Output the [x, y] coordinate of the center of the cell containing the given text.  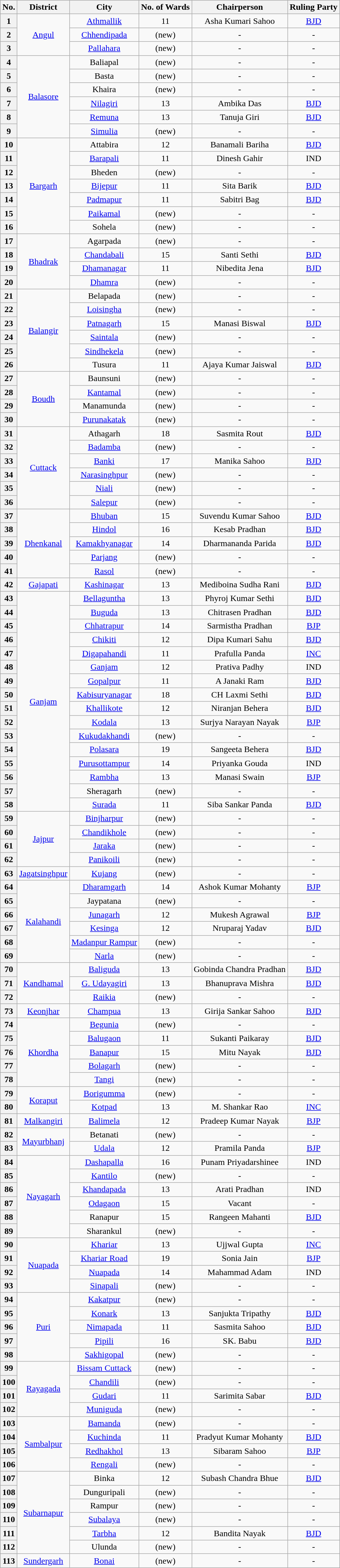
89 [9, 1231]
Badamba [104, 447]
100 [9, 1382]
Manamunda [104, 406]
82 [9, 1135]
27 [9, 378]
Bonai [104, 1561]
Khariar [104, 1244]
30 [9, 420]
Bissam Cuttack [104, 1368]
Dhamra [104, 282]
Gobinda Chandra Pradhan [240, 969]
68 [9, 942]
Bijepur [104, 186]
Mahammad Adam [240, 1272]
Rambha [104, 777]
Sarimita Sabar [240, 1396]
Hindol [104, 530]
Rasol [104, 571]
Pradeep Kumar Nayak [240, 1121]
Dipa Kumari Sahu [240, 640]
87 [9, 1203]
Boudh [43, 399]
Sita Barik [240, 186]
Cuttack [43, 468]
Sakhigopal [104, 1355]
69 [9, 956]
Konark [104, 1313]
91 [9, 1258]
Tarbha [104, 1533]
104 [9, 1437]
88 [9, 1217]
76 [9, 1052]
Dhenkanal [43, 543]
Phyroj Kumar Sethi [240, 598]
38 [9, 530]
Dharmananda Parida [240, 543]
Priyanka Gouda [240, 763]
Chandikhole [104, 832]
Mediboina Sudha Rani [240, 584]
44 [9, 612]
Puri [43, 1327]
Dashapalla [104, 1162]
Chandabali [104, 255]
Kalahandi [43, 921]
Balugaon [104, 1038]
Santi Sethi [240, 255]
Surjya Narayan Nayak [240, 722]
Asha Kumari Sahoo [240, 21]
66 [9, 915]
Dhamanagar [104, 268]
Padmapur [104, 200]
Bellaguntha [104, 598]
Malkangiri [43, 1121]
59 [9, 818]
Mukesh Agrawal [240, 915]
No. of Wards [165, 7]
Sarmistha Pradhan [240, 626]
Suvendu Kumar Sahoo [240, 516]
Kuchinda [104, 1437]
Baliapal [104, 62]
75 [9, 1038]
71 [9, 983]
Redhakhol [104, 1451]
Gajapati [43, 584]
Nilagiri [104, 103]
Bhadrak [43, 262]
Khordha [43, 1052]
49 [9, 681]
Pramila Panda [240, 1148]
33 [9, 461]
Koraput [43, 1100]
Purusottampur [104, 763]
72 [9, 997]
Binjharpur [104, 818]
Subash Chandra Bhue [240, 1478]
Sindhekela [104, 351]
Patnagarh [104, 323]
95 [9, 1313]
Surada [104, 804]
Khariar Road [104, 1258]
Baunsuni [104, 378]
Baliguda [104, 969]
90 [9, 1244]
Banki [104, 461]
8 [9, 117]
107 [9, 1478]
Rayagada [43, 1389]
Sheragarh [104, 791]
Sibaram Sahoo [240, 1451]
Nruparaj Yadav [240, 928]
39 [9, 543]
Punam Priyadarshinee [240, 1162]
Girija Sankar Sahoo [240, 1011]
37 [9, 516]
43 [9, 598]
Kabisuryanagar [104, 695]
CH Laxmi Sethi [240, 695]
Binka [104, 1478]
Dunguripali [104, 1492]
Nayagarh [43, 1196]
51 [9, 708]
32 [9, 447]
Chairperson [240, 7]
Bhuban [104, 516]
Kashinagar [104, 584]
Balangir [43, 330]
78 [9, 1080]
Remuna [104, 117]
Sambalpur [43, 1444]
97 [9, 1341]
Siba Sankar Panda [240, 804]
Borigumma [104, 1093]
84 [9, 1162]
80 [9, 1107]
105 [9, 1451]
Niali [104, 488]
Junagarh [104, 915]
Basta [104, 76]
Sohela [104, 227]
65 [9, 901]
Barapali [104, 158]
67 [9, 928]
Bamanda [104, 1423]
Pallahara [104, 48]
Dharamgarh [104, 887]
Kukudakhandi [104, 736]
Khandapada [104, 1189]
Bargarh [43, 186]
83 [9, 1148]
48 [9, 667]
Sangeeta Behera [240, 750]
Ashok Kumar Mohanty [240, 887]
98 [9, 1355]
110 [9, 1520]
Kesinga [104, 928]
Manasi Swain [240, 777]
7 [9, 103]
Kesab Pradhan [240, 530]
102 [9, 1409]
Sanjukta Tripathy [240, 1313]
34 [9, 475]
Chandili [104, 1382]
63 [9, 873]
Ranapur [104, 1217]
Bhanuprava Mishra [240, 983]
24 [9, 337]
2 [9, 35]
Chhendipada [104, 35]
Manasi Biswal [240, 323]
Sabitri Bag [240, 200]
Banapur [104, 1052]
Kantilo [104, 1176]
Keonjhar [43, 1011]
Tusura [104, 364]
112 [9, 1547]
Manika Sahoo [240, 461]
Digapahandi [104, 653]
60 [9, 832]
Sundergarh [43, 1561]
Sharankul [104, 1231]
Buguda [104, 612]
96 [9, 1327]
Vacant [240, 1203]
Narla [104, 956]
M. Shankar Rao [240, 1107]
Purunakatak [104, 420]
Nibedita Jena [240, 268]
Attabira [104, 144]
Muniguda [104, 1409]
25 [9, 351]
Niranjan Behera [240, 708]
92 [9, 1272]
Kantamal [104, 392]
G. Udayagiri [104, 983]
Sukanti Paikaray [240, 1038]
9 [9, 131]
Simulia [104, 131]
Gudari [104, 1396]
Salepur [104, 502]
29 [9, 406]
99 [9, 1368]
Chikiti [104, 640]
109 [9, 1506]
52 [9, 722]
Agarpada [104, 241]
35 [9, 488]
113 [9, 1561]
62 [9, 860]
64 [9, 887]
Udala [104, 1148]
Athmallik [104, 21]
42 [9, 584]
Jagatsinghpur [43, 873]
Kamakhyanagar [104, 543]
Nimapada [104, 1327]
81 [9, 1121]
City [104, 7]
61 [9, 846]
5 [9, 76]
106 [9, 1464]
77 [9, 1066]
Chitrasen Pradhan [240, 612]
Balimela [104, 1121]
SK. Babu [240, 1341]
Bheden [104, 172]
Paikamal [104, 213]
Khallikote [104, 708]
Kodala [104, 722]
79 [9, 1093]
1 [9, 21]
20 [9, 282]
Begunia [104, 1024]
Pipili [104, 1341]
Saintala [104, 337]
Sasmita Sahoo [240, 1327]
District [43, 7]
31 [9, 433]
101 [9, 1396]
Kakatpur [104, 1300]
70 [9, 969]
Ruling Party [314, 7]
Angul [43, 35]
41 [9, 571]
74 [9, 1024]
Tanuja Giri [240, 117]
54 [9, 750]
Narasinghpur [104, 475]
Dinesh Gahir [240, 158]
Bolagarh [104, 1066]
21 [9, 296]
Subalaya [104, 1520]
94 [9, 1300]
Kandhamal [43, 983]
23 [9, 323]
Loisingha [104, 310]
Banamali Bariha [240, 144]
Chhatrapur [104, 626]
Sonia Jain [240, 1258]
Khaira [104, 90]
10 [9, 144]
Mayurbhanj [43, 1141]
58 [9, 804]
Sinapali [104, 1286]
Rangeen Mahanti [240, 1217]
47 [9, 653]
57 [9, 791]
Panikoili [104, 860]
Prativa Padhy [240, 667]
Polasara [104, 750]
4 [9, 62]
Tangi [104, 1080]
46 [9, 640]
Balasore [43, 96]
Sasmita Rout [240, 433]
Subarnapur [43, 1512]
86 [9, 1189]
Mitu Nayak [240, 1052]
Betanati [104, 1135]
Pradyut Kumar Mohanty [240, 1437]
Arati Pradhan [240, 1189]
55 [9, 763]
53 [9, 736]
45 [9, 626]
Ambika Das [240, 103]
Jajpur [43, 839]
Athagarh [104, 433]
Jaraka [104, 846]
A Janaki Ram [240, 681]
Prafulla Panda [240, 653]
103 [9, 1423]
3 [9, 48]
Bandita Nayak [240, 1533]
Gopalpur [104, 681]
50 [9, 695]
Kujang [104, 873]
56 [9, 777]
73 [9, 1011]
93 [9, 1286]
Champua [104, 1011]
Madanpur Rampur [104, 942]
Belapada [104, 296]
26 [9, 364]
Jaypatana [104, 901]
Rengali [104, 1464]
36 [9, 502]
Rampur [104, 1506]
22 [9, 310]
111 [9, 1533]
108 [9, 1492]
Kotpad [104, 1107]
28 [9, 392]
Ujjwal Gupta [240, 1244]
Parjang [104, 557]
Odagaon [104, 1203]
No. [9, 7]
40 [9, 557]
6 [9, 90]
Ajaya Kumar Jaiswal [240, 364]
85 [9, 1176]
Raikia [104, 997]
Ulunda [104, 1547]
